Identify which cell holds the provided text, then report its (X, Y) central coordinate. 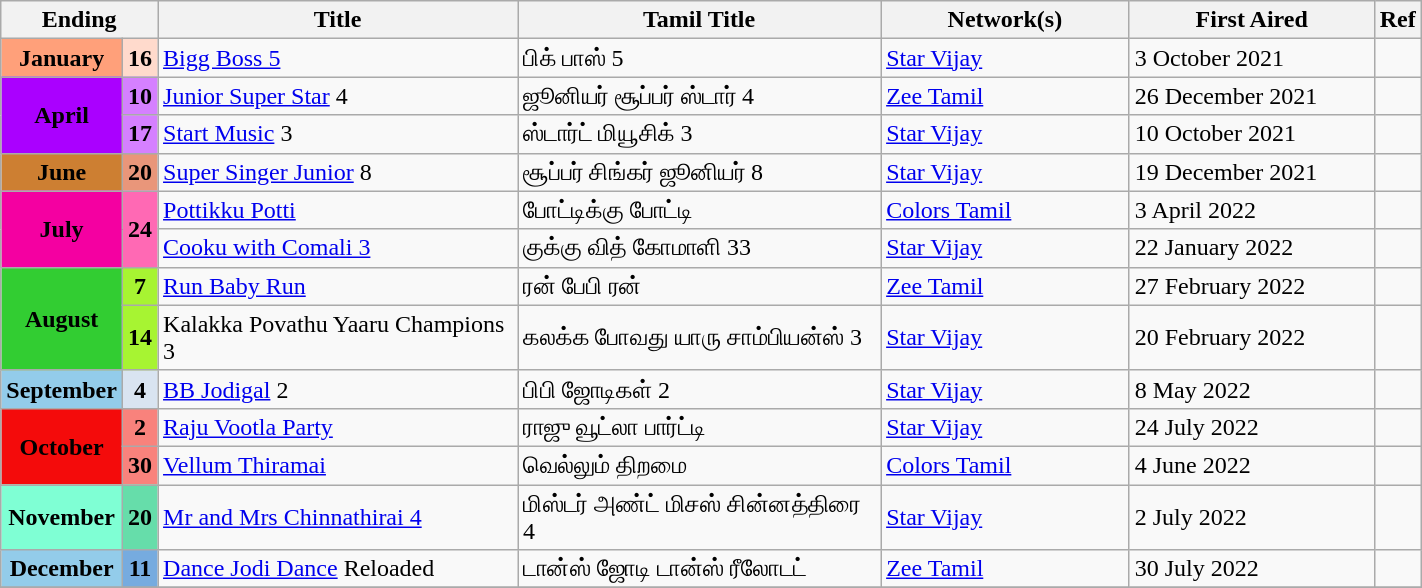
Run Baby Run (338, 286)
2 (140, 427)
Vellum Thiramai (338, 465)
24 (140, 229)
குக்கு வித் கோமாளி 33 (700, 248)
Network(s) (1006, 20)
27 February 2022 (1252, 286)
First Aired (1252, 20)
Pottikku Potti (338, 210)
போட்டிக்கு போட்டி (700, 210)
Bigg Boss 5 (338, 58)
Super Singer Junior 8 (338, 172)
ஜூனியர் சூப்பர் ஸ்டார் 4 (700, 96)
Dance Jodi Dance Reloaded (338, 569)
கலக்க போவது யாரு சாம்பியன்ஸ் 3 (700, 338)
பிக் பாஸ் 5 (700, 58)
January (62, 58)
7 (140, 286)
4 June 2022 (1252, 465)
16 (140, 58)
19 December 2021 (1252, 172)
Mr and Mrs Chinnathirai 4 (338, 516)
24 July 2022 (1252, 427)
August (62, 318)
சூப்பர் சிங்கர் ஜூனியர் 8 (700, 172)
Kalakka Povathu Yaaru Champions 3 (338, 338)
October (62, 446)
4 (140, 389)
Ref (1398, 20)
20 February 2022 (1252, 338)
Ending (80, 20)
வெல்லும் திறமை (700, 465)
ஸ்டார்ட் மியூசிக் 3 (700, 134)
30 (140, 465)
July (62, 229)
26 December 2021 (1252, 96)
பிபி ஜோடிகள் 2 (700, 389)
September (62, 389)
10 (140, 96)
3 April 2022 (1252, 210)
17 (140, 134)
Raju Vootla Party (338, 427)
22 January 2022 (1252, 248)
8 May 2022 (1252, 389)
ரன் பேபி ரன் (700, 286)
மிஸ்டர் அண்ட் மிசஸ் சின்னத்திரை 4 (700, 516)
November (62, 516)
Cooku with Comali 3 (338, 248)
10 October 2021 (1252, 134)
Title (338, 20)
14 (140, 338)
2 July 2022 (1252, 516)
Start Music 3 (338, 134)
December (62, 569)
April (62, 115)
Tamil Title (700, 20)
ராஜு வூட்லா பார்ட்டி (700, 427)
3 October 2021 (1252, 58)
11 (140, 569)
30 July 2022 (1252, 569)
டான்ஸ் ஜோடி டான்ஸ் ரீலோடட் (700, 569)
BB Jodigal 2 (338, 389)
Junior Super Star 4 (338, 96)
June (62, 172)
